Find where the given text appears and provide that cell's center as (x, y) coordinate. 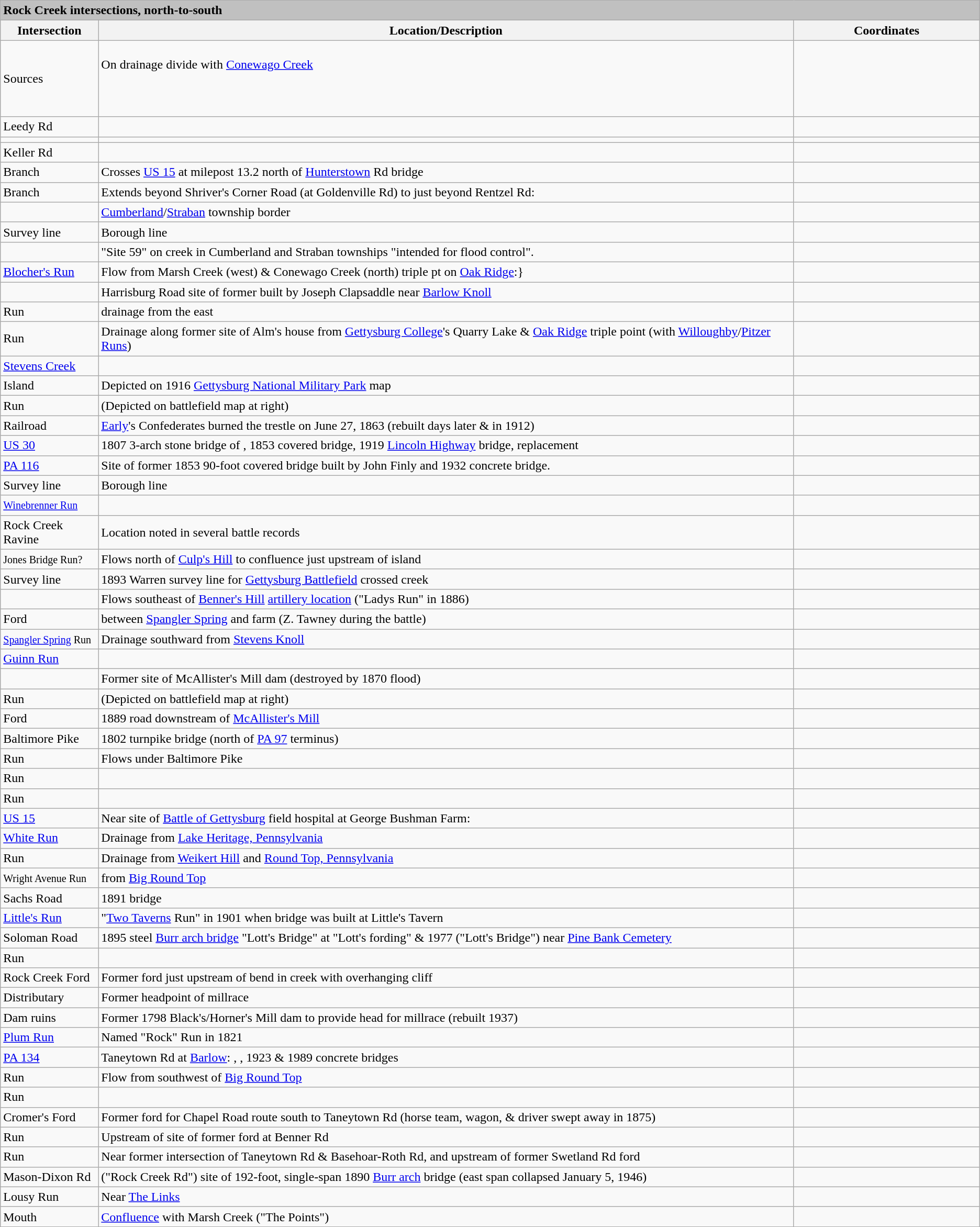
Jones Bridge Run? (49, 559)
PA 116 (49, 465)
1807 3-arch stone bridge of , 1853 covered bridge, 1919 Lincoln Highway bridge, replacement (446, 445)
Flow from Marsh Creek (west) & Conewago Creek (north) triple pt on Oak Ridge:} (446, 272)
Location/Description (446, 30)
Wright Avenue Run (49, 878)
Near The Links (446, 1197)
Island (49, 386)
Harrisburg Road site of former built by Joseph Clapsaddle near Barlow Knoll (446, 292)
Mouth (49, 1217)
("Rock Creek Rd") site of 192-foot, single-span 1890 Burr arch bridge (east span collapsed January 5, 1946) (446, 1177)
Dam ruins (49, 1018)
Flows north of Culp's Hill to confluence just upstream of island (446, 559)
Guinn Run (49, 659)
Intersection (49, 30)
Named "Rock" Run in 1821 (446, 1038)
Leedy Rd (49, 127)
Flows southeast of Benner's Hill artillery location ("Ladys Run" in 1886) (446, 599)
Former site of McAllister's Mill dam (destroyed by 1870 flood) (446, 679)
On drainage divide with Conewago Creek (446, 79)
Railroad (49, 426)
Soloman Road (49, 938)
Confluence with Marsh Creek ("The Points") (446, 1217)
Depicted on 1916 Gettysburg National Military Park map (446, 386)
White Run (49, 838)
Mason-Dixon Rd (49, 1177)
Upstream of site of former ford at Benner Rd (446, 1137)
1891 bridge (446, 898)
Cumberland/Straban township border (446, 212)
US 30 (49, 445)
1802 turnpike bridge (north of PA 97 terminus) (446, 739)
Sachs Road (49, 898)
Former ford just upstream of bend in creek with overhanging cliff (446, 978)
US 15 (49, 818)
Keller Rd (49, 152)
Drainage southward from Stevens Knoll (446, 639)
1893 Warren survey line for Gettysburg Battlefield crossed creek (446, 579)
Former ford for Chapel Road route south to Taneytown Rd (horse team, wagon, & driver swept away in 1875) (446, 1117)
Location noted in several battle records (446, 532)
Rock Creek intersections, north-to-south (490, 10)
Winebrenner Run (49, 505)
Flow from southwest of Big Round Top (446, 1077)
Stevens Creek (49, 366)
from Big Round Top (446, 878)
Former 1798 Black's/Horner's Mill dam to provide head for millrace (rebuilt 1937) (446, 1018)
Baltimore Pike (49, 739)
Crosses US 15 at milepost 13.2 north of Hunterstown Rd bridge (446, 172)
Little's Run (49, 918)
Spangler Spring Run (49, 639)
1889 road downstream of McAllister's Mill (446, 719)
Coordinates (887, 30)
"Two Taverns Run" in 1901 when bridge was built at Little's Tavern (446, 918)
"Site 59" on creek in Cumberland and Straban townships "intended for flood control". (446, 252)
Flows under Baltimore Pike (446, 758)
Drainage along former site of Alm's house from Gettysburg College's Quarry Lake & Oak Ridge triple point (with Willoughby/Pitzer Runs) (446, 339)
between Spangler Spring and farm (Z. Tawney during the battle) (446, 619)
Drainage from Weikert Hill and Round Top, Pennsylvania (446, 858)
1895 steel Burr arch bridge "Lott's Bridge" at "Lott's fording" & 1977 ("Lott's Bridge") near Pine Bank Cemetery (446, 938)
Former headpoint of millrace (446, 998)
Lousy Run (49, 1197)
Site of former 1853 90-foot covered bridge built by John Finly and 1932 concrete bridge. (446, 465)
Blocher's Run (49, 272)
Taneytown Rd at Barlow: , , 1923 & 1989 concrete bridges (446, 1057)
Extends beyond Shriver's Corner Road (at Goldenville Rd) to just beyond Rentzel Rd: (446, 192)
drainage from the east (446, 312)
Drainage from Lake Heritage, Pennsylvania (446, 838)
Rock Creek Ravine (49, 532)
Plum Run (49, 1038)
PA 134 (49, 1057)
Cromer's Ford (49, 1117)
Rock Creek Ford (49, 978)
Sources (49, 79)
Early's Confederates burned the trestle on June 27, 1863 (rebuilt days later & in 1912) (446, 426)
Distributary (49, 998)
Near site of Battle of Gettysburg field hospital at George Bushman Farm: (446, 818)
Near former intersection of Taneytown Rd & Basehoar-Roth Rd, and upstream of former Swetland Rd ford (446, 1157)
